Detect which cell encompasses the target text, then output its (X, Y) center coordinate. 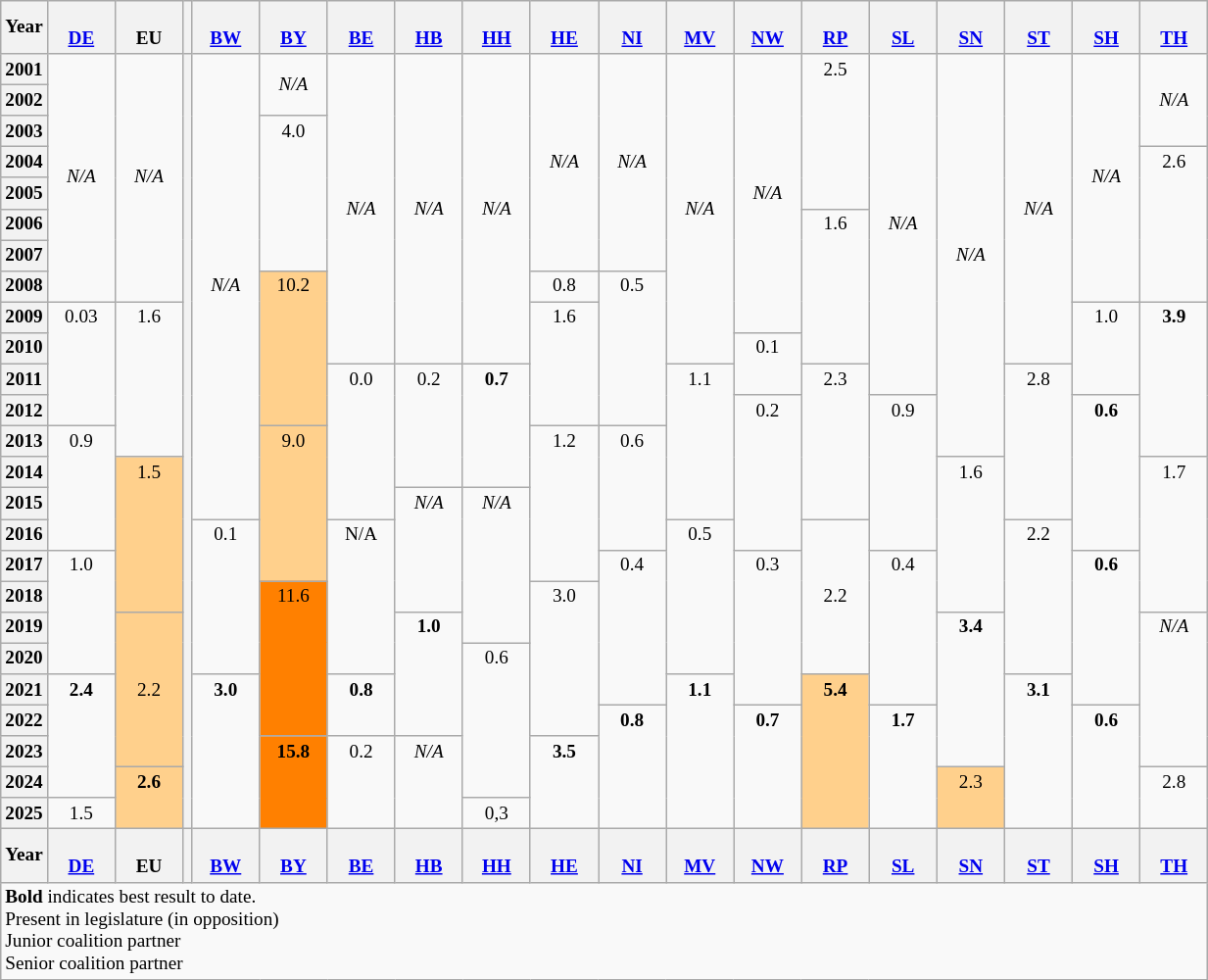
3.1 (1039, 752)
2018 (24, 597)
2008 (24, 286)
1.2 (564, 503)
2010 (24, 348)
0,3 (496, 813)
2021 (24, 690)
3.5 (564, 782)
2020 (24, 659)
2.5 (835, 131)
4.0 (294, 193)
2023 (24, 752)
2007 (24, 256)
3.4 (970, 689)
2.4 (80, 737)
0.03 (80, 365)
2003 (24, 131)
2017 (24, 565)
2009 (24, 318)
2006 (24, 224)
2016 (24, 534)
9.0 (294, 503)
Bold indicates best result to date. Present in legislature (in opposition) Junior coalition partner Senior coalition partner (604, 931)
2005 (24, 193)
2022 (24, 720)
2014 (24, 472)
2011 (24, 379)
2012 (24, 411)
2004 (24, 163)
0.0 (361, 441)
15.8 (294, 752)
2019 (24, 627)
2013 (24, 441)
10.2 (294, 348)
2024 (24, 782)
2001 (24, 70)
2002 (24, 100)
2015 (24, 504)
0.3 (768, 627)
11.6 (294, 597)
5.4 (835, 752)
2025 (24, 813)
3.9 (1174, 379)
